Identify which cell holds the provided text, then report its (X, Y) central coordinate. 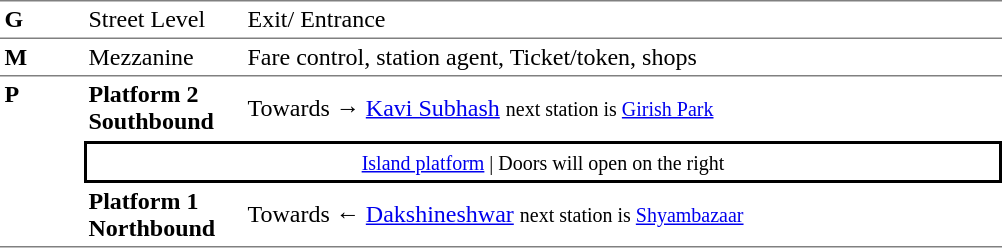
Towards → Kavi Subhash next station is Girish Park (622, 108)
M (42, 58)
G (42, 20)
P (42, 162)
Exit/ Entrance (622, 20)
Fare control, station agent, Ticket/token, shops (622, 58)
Towards ← Dakshineshwar next station is Shyambazaar (622, 215)
Platform 2Southbound (164, 108)
Street Level (164, 20)
Island platform | Doors will open on the right (543, 162)
Platform 1Northbound (164, 215)
Mezzanine (164, 58)
